Locate the cell with the specified text and output its (x, y) center coordinate. 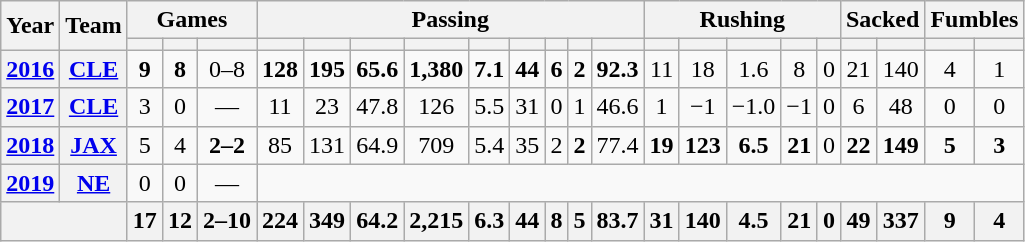
83.7 (618, 221)
7.1 (490, 69)
Games (192, 20)
123 (702, 145)
337 (901, 221)
Year (30, 26)
64.2 (378, 221)
19 (662, 145)
4.5 (754, 221)
2019 (30, 183)
Team (94, 26)
709 (436, 145)
85 (280, 145)
149 (901, 145)
131 (328, 145)
12 (180, 221)
JAX (94, 145)
224 (280, 221)
48 (901, 107)
5.4 (490, 145)
35 (528, 145)
64.9 (378, 145)
46.6 (618, 107)
6.5 (754, 145)
−1.0 (754, 107)
195 (328, 69)
92.3 (618, 69)
NE (94, 183)
77.4 (618, 145)
349 (328, 221)
49 (858, 221)
2–2 (226, 145)
2018 (30, 145)
Fumbles (974, 20)
2017 (30, 107)
1.6 (754, 69)
1,380 (436, 69)
126 (436, 107)
23 (328, 107)
128 (280, 69)
2–10 (226, 221)
6.3 (490, 221)
18 (702, 69)
0–8 (226, 69)
47.8 (378, 107)
Passing (451, 20)
5.5 (490, 107)
2,215 (436, 221)
65.6 (378, 69)
Sacked (882, 20)
17 (144, 221)
2016 (30, 69)
22 (858, 145)
Rushing (742, 20)
